Extract the [x, y] coordinate from the center of the cell holding the provided text.  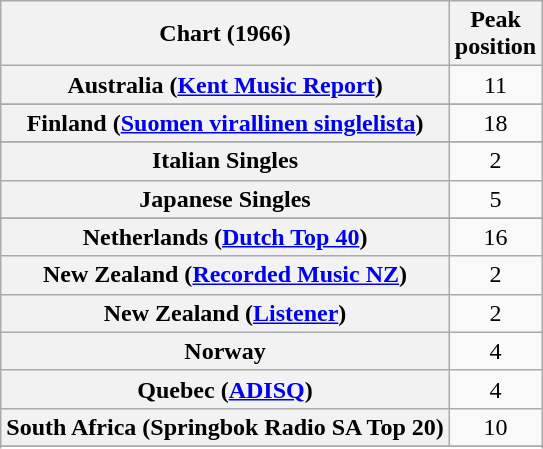
New Zealand (Recorded Music NZ) [226, 275]
Chart (1966) [226, 34]
New Zealand (Listener) [226, 313]
11 [495, 85]
10 [495, 427]
Norway [226, 351]
Finland (Suomen virallinen singlelista) [226, 123]
Japanese Singles [226, 199]
Quebec (ADISQ) [226, 389]
South Africa (Springbok Radio SA Top 20) [226, 427]
16 [495, 237]
5 [495, 199]
Australia (Kent Music Report) [226, 85]
Peakposition [495, 34]
Italian Singles [226, 161]
Netherlands (Dutch Top 40) [226, 237]
18 [495, 123]
